Locate the cell with the specified text and output its (X, Y) center coordinate. 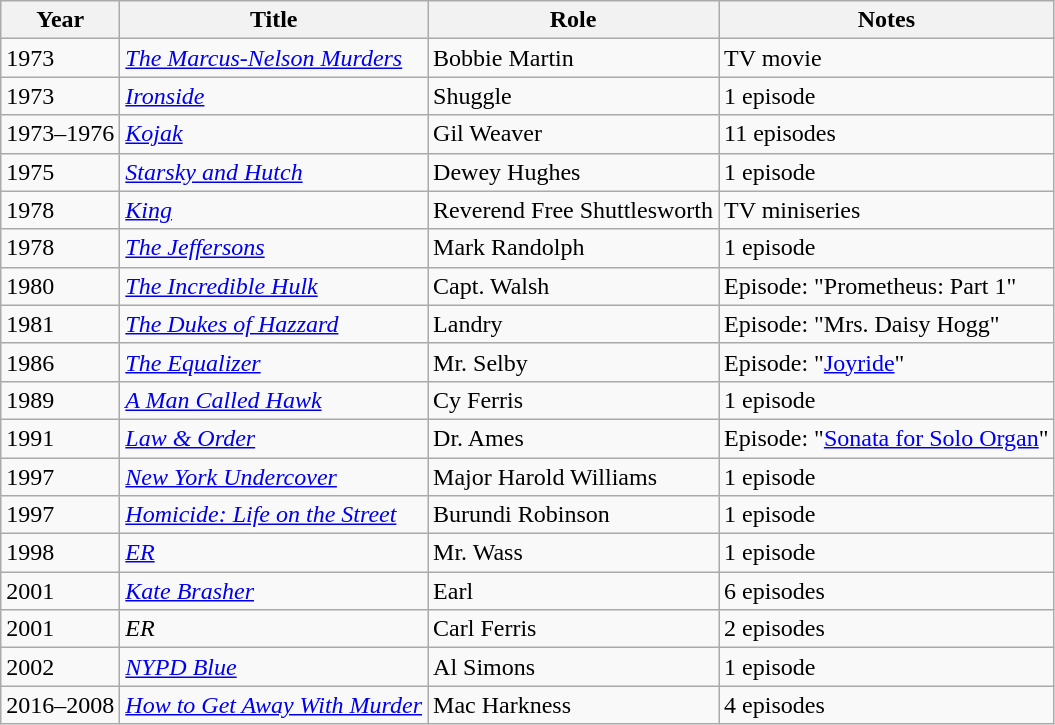
The Jeffersons (274, 248)
Kate Brasher (274, 591)
Episode: "Sonata for Solo Organ" (887, 438)
1975 (60, 172)
The Incredible Hulk (274, 286)
1989 (60, 400)
1980 (60, 286)
Mr. Selby (574, 362)
TV movie (887, 58)
2 episodes (887, 629)
TV miniseries (887, 210)
Carl Ferris (574, 629)
Cy Ferris (574, 400)
Mark Randolph (574, 248)
A Man Called Hawk (274, 400)
Role (574, 20)
Mac Harkness (574, 705)
Episode: "Prometheus: Part 1" (887, 286)
6 episodes (887, 591)
Al Simons (574, 667)
4 episodes (887, 705)
1991 (60, 438)
Shuggle (574, 96)
Earl (574, 591)
Ironside (274, 96)
The Equalizer (274, 362)
Notes (887, 20)
1998 (60, 553)
Title (274, 20)
Year (60, 20)
1973–1976 (60, 134)
1981 (60, 324)
2016–2008 (60, 705)
Landry (574, 324)
Episode: "Mrs. Daisy Hogg" (887, 324)
Major Harold Williams (574, 477)
Homicide: Life on the Street (274, 515)
New York Undercover (274, 477)
Law & Order (274, 438)
Episode: "Joyride" (887, 362)
How to Get Away With Murder (274, 705)
The Marcus-Nelson Murders (274, 58)
NYPD Blue (274, 667)
King (274, 210)
1986 (60, 362)
11 episodes (887, 134)
Mr. Wass (574, 553)
Dewey Hughes (574, 172)
Bobbie Martin (574, 58)
Starsky and Hutch (274, 172)
Burundi Robinson (574, 515)
Kojak (274, 134)
Dr. Ames (574, 438)
The Dukes of Hazzard (274, 324)
2002 (60, 667)
Reverend Free Shuttlesworth (574, 210)
Capt. Walsh (574, 286)
Gil Weaver (574, 134)
